Capture the cell that displays the provided text and extract its [X, Y] central coordinate. 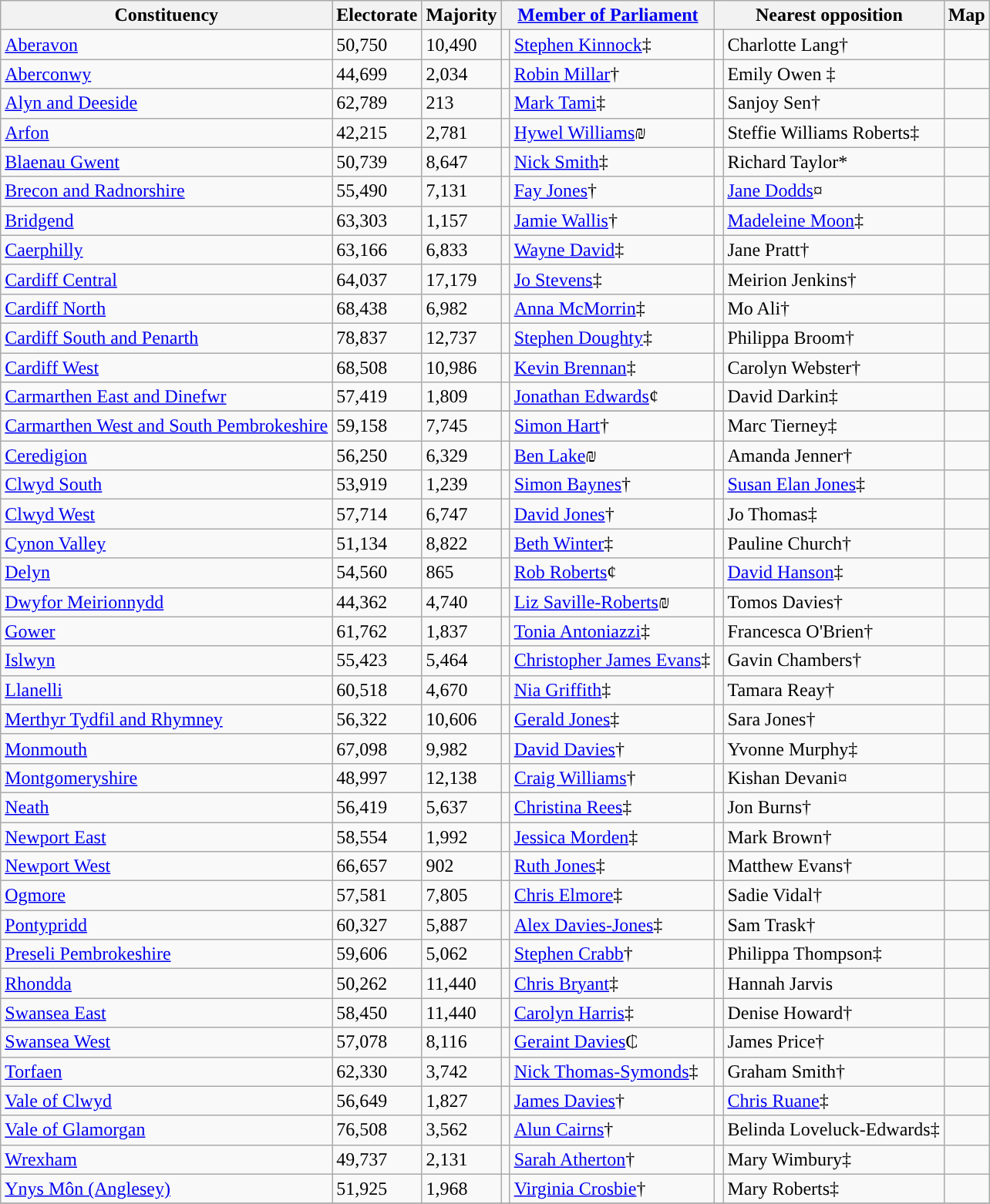
5,062 [461, 954]
Vale of Glamorgan [167, 1130]
Aberconwy [167, 74]
67,098 [377, 748]
3,742 [461, 1071]
Charlotte Lang† [833, 45]
Ben Lake₪ [612, 456]
Nick Smith‡ [612, 162]
David Darkin‡ [833, 397]
Newport West [167, 866]
Map [967, 15]
Meirion Jenkins† [833, 279]
64,037 [377, 279]
63,166 [377, 250]
Jane Pratt† [833, 250]
Bridgend [167, 220]
Electorate [377, 15]
Mary Wimbury‡ [833, 1159]
Gavin Chambers† [833, 661]
Yvonne Murphy‡ [833, 748]
Cynon Valley [167, 543]
Stephen Crabb† [612, 954]
Aberavon [167, 45]
865 [461, 573]
Montgomeryshire [167, 778]
Stephen Doughty‡ [612, 338]
51,925 [377, 1189]
55,423 [377, 661]
Gower [167, 631]
8,116 [461, 1042]
Merthyr Tydfil and Rhymney [167, 719]
Stephen Kinnock‡ [612, 45]
Swansea East [167, 1013]
Denise Howard† [833, 1013]
Mark Brown† [833, 836]
Liz Saville-Roberts₪ [612, 602]
54,560 [377, 573]
Ogmore [167, 896]
Swansea West [167, 1042]
51,134 [377, 543]
Gerald Jones‡ [612, 719]
Chris Bryant‡ [612, 984]
5,637 [461, 807]
9,982 [461, 748]
50,262 [377, 984]
Blaenau Gwent [167, 162]
Newport East [167, 836]
Neath [167, 807]
Geraint Davies₵ [612, 1042]
Tomos Davies† [833, 602]
44,699 [377, 74]
10,490 [461, 45]
61,762 [377, 631]
57,078 [377, 1042]
Carolyn Webster† [833, 368]
1,992 [461, 836]
1,809 [461, 397]
Mary Roberts‡ [833, 1189]
Cardiff Central [167, 279]
Kevin Brennan‡ [612, 368]
Christopher James Evans‡ [612, 661]
Cardiff North [167, 308]
Jon Burns† [833, 807]
Hannah Jarvis [833, 984]
Tonia Antoniazzi‡ [612, 631]
Ynys Môn (Anglesey) [167, 1189]
Christina Rees‡ [612, 807]
66,657 [377, 866]
Arfon [167, 133]
8,822 [461, 543]
Wrexham [167, 1159]
David Hanson‡ [833, 573]
Constituency [167, 15]
1,827 [461, 1101]
50,750 [377, 45]
Delyn [167, 573]
50,739 [377, 162]
Mo Ali† [833, 308]
Beth Winter‡ [612, 543]
68,438 [377, 308]
44,362 [377, 602]
59,606 [377, 954]
76,508 [377, 1130]
902 [461, 866]
1,837 [461, 631]
Marc Tierney‡ [833, 426]
57,419 [377, 397]
Member of Parliament [608, 15]
Jane Dodds¤ [833, 191]
Richard Taylor* [833, 162]
63,303 [377, 220]
5,464 [461, 661]
Clwyd West [167, 514]
Matthew Evans† [833, 866]
Nia Griffith‡ [612, 690]
Jessica Morden‡ [612, 836]
10,986 [461, 368]
Steffie Williams Roberts‡ [833, 133]
56,250 [377, 456]
10,606 [461, 719]
Cardiff West [167, 368]
7,745 [461, 426]
Jo Stevens‡ [612, 279]
48,997 [377, 778]
Simon Baynes† [612, 485]
Susan Elan Jones‡ [833, 485]
Rob Roberts¢ [612, 573]
Chris Elmore‡ [612, 896]
1,157 [461, 220]
Jamie Wallis† [612, 220]
Robin Millar† [612, 74]
Jo Thomas‡ [833, 514]
Philippa Thompson‡ [833, 954]
12,138 [461, 778]
James Price† [833, 1042]
Craig Williams† [612, 778]
56,419 [377, 807]
1,239 [461, 485]
Preseli Pembrokeshire [167, 954]
Dwyfor Meirionnydd [167, 602]
58,554 [377, 836]
Virginia Crosbie† [612, 1189]
Clwyd South [167, 485]
Rhondda [167, 984]
Belinda Loveluck-Edwards‡ [833, 1130]
Sanjoy Sen† [833, 103]
1,968 [461, 1189]
Sam Trask† [833, 925]
Nearest opposition [830, 15]
6,833 [461, 250]
Philippa Broom† [833, 338]
Hywel Williams₪ [612, 133]
Brecon and Radnorshire [167, 191]
6,747 [461, 514]
Sara Jones† [833, 719]
Emily Owen ‡ [833, 74]
7,131 [461, 191]
David Davies† [612, 748]
Fay Jones† [612, 191]
2,781 [461, 133]
60,327 [377, 925]
5,887 [461, 925]
Carmarthen West and South Pembrokeshire [167, 426]
Nick Thomas-Symonds‡ [612, 1071]
78,837 [377, 338]
3,562 [461, 1130]
6,329 [461, 456]
59,158 [377, 426]
James Davies† [612, 1101]
Amanda Jenner† [833, 456]
49,737 [377, 1159]
56,322 [377, 719]
Pauline Church† [833, 543]
Torfaen [167, 1071]
17,179 [461, 279]
57,581 [377, 896]
Anna McMorrin‡ [612, 308]
Ruth Jones‡ [612, 866]
Mark Tami‡ [612, 103]
Vale of Clwyd [167, 1101]
8,647 [461, 162]
Ceredigion [167, 456]
Caerphilly [167, 250]
Jonathan Edwards¢ [612, 397]
2,131 [461, 1159]
Kishan Devani¤ [833, 778]
Alex Davies-Jones‡ [612, 925]
57,714 [377, 514]
4,670 [461, 690]
42,215 [377, 133]
213 [461, 103]
2,034 [461, 74]
58,450 [377, 1013]
Majority [461, 15]
56,649 [377, 1101]
Cardiff South and Penarth [167, 338]
Tamara Reay† [833, 690]
Simon Hart† [612, 426]
Alun Cairns† [612, 1130]
David Jones† [612, 514]
55,490 [377, 191]
Wayne David‡ [612, 250]
62,330 [377, 1071]
Monmouth [167, 748]
53,919 [377, 485]
Chris Ruane‡ [833, 1101]
4,740 [461, 602]
68,508 [377, 368]
60,518 [377, 690]
Pontypridd [167, 925]
Carolyn Harris‡ [612, 1013]
62,789 [377, 103]
Sadie Vidal† [833, 896]
Islwyn [167, 661]
7,805 [461, 896]
Madeleine Moon‡ [833, 220]
Alyn and Deeside [167, 103]
Francesca O'Brien† [833, 631]
12,737 [461, 338]
6,982 [461, 308]
Llanelli [167, 690]
Sarah Atherton† [612, 1159]
Carmarthen East and Dinefwr [167, 397]
Graham Smith† [833, 1071]
